Determine the (x, y) coordinate at the center of the cell enclosing the given text.  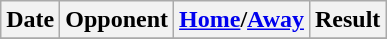
Date (30, 20)
Opponent (117, 20)
Home/Away (242, 20)
Result (347, 20)
